For the text-containing cell, return its midpoint in [X, Y] coordinate format. 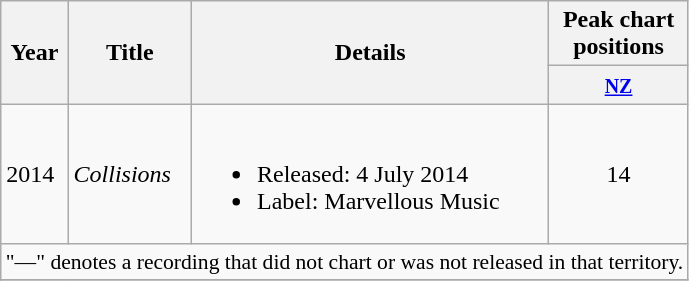
Collisions [130, 174]
"—" denotes a recording that did not chart or was not released in that territory. [345, 262]
Title [130, 52]
Year [34, 52]
Details [370, 52]
14 [618, 174]
NZ [618, 85]
Peak chartpositions [618, 34]
Released: 4 July 2014Label: Marvellous Music [370, 174]
2014 [34, 174]
